Output the [x, y] coordinate of the center of the cell containing the given text.  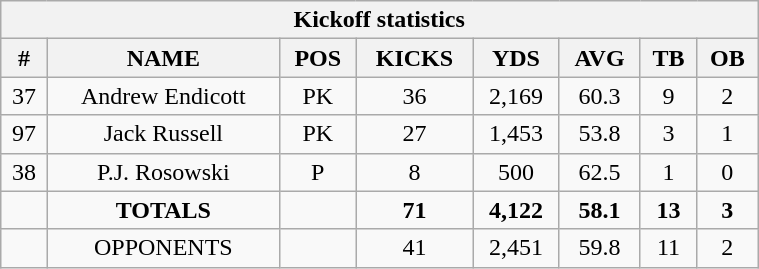
OPPONENTS [163, 248]
KICKS [414, 58]
4,122 [516, 210]
11 [668, 248]
38 [24, 172]
NAME [163, 58]
POS [318, 58]
P.J. Rosowski [163, 172]
1,453 [516, 134]
OB [728, 58]
71 [414, 210]
58.1 [600, 210]
36 [414, 96]
53.8 [600, 134]
41 [414, 248]
TB [668, 58]
0 [728, 172]
500 [516, 172]
P [318, 172]
27 [414, 134]
2,169 [516, 96]
59.8 [600, 248]
13 [668, 210]
37 [24, 96]
YDS [516, 58]
62.5 [600, 172]
97 [24, 134]
60.3 [600, 96]
Jack Russell [163, 134]
# [24, 58]
8 [414, 172]
9 [668, 96]
2,451 [516, 248]
TOTALS [163, 210]
Andrew Endicott [163, 96]
AVG [600, 58]
Kickoff statistics [380, 20]
